Output the (x, y) coordinate of the center of the cell containing the given text.  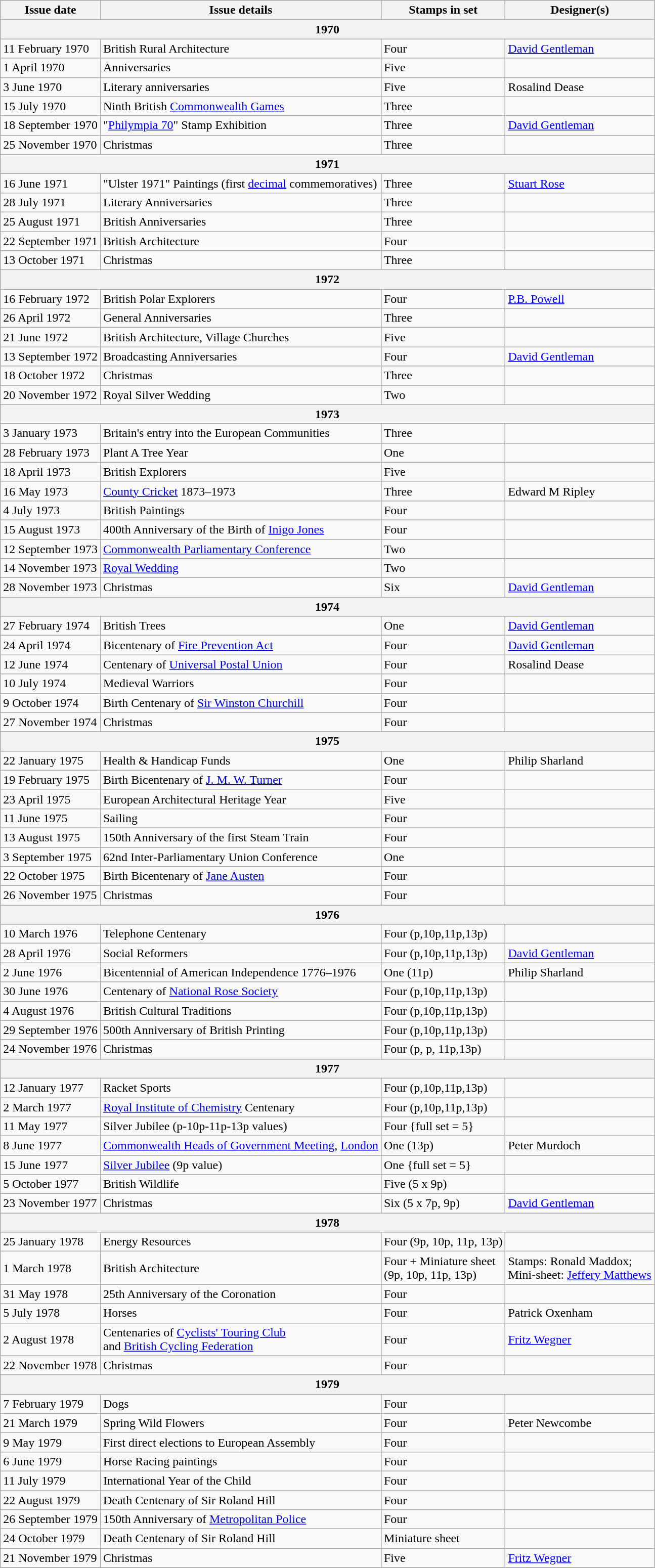
Patrick Oxenham (580, 1313)
10 March 1976 (51, 934)
24 October 1979 (51, 1539)
Silver Jubilee (9p value) (241, 1164)
27 November 1974 (51, 722)
23 April 1975 (51, 799)
One {full set = 5} (443, 1164)
Britain's entry into the European Communities (241, 433)
British Paintings (241, 510)
11 February 1970 (51, 49)
1979 (328, 1384)
18 October 1972 (51, 376)
24 November 1976 (51, 1049)
3 June 1970 (51, 87)
1973 (328, 414)
3 September 1975 (51, 857)
British Architecture, Village Churches (241, 337)
British Rural Architecture (241, 49)
11 July 1979 (51, 1481)
12 June 1974 (51, 664)
21 June 1972 (51, 337)
Royal Silver Wedding (241, 395)
1975 (328, 741)
Stuart Rose (580, 183)
Horse Racing paintings (241, 1461)
Broadcasting Anniversaries (241, 356)
4 July 1973 (51, 510)
13 August 1975 (51, 837)
11 June 1975 (51, 818)
3 January 1973 (51, 433)
5 October 1977 (51, 1184)
9 October 1974 (51, 703)
1977 (328, 1068)
Issue date (51, 10)
16 February 1972 (51, 299)
International Year of the Child (241, 1481)
Royal Institute of Chemistry Centenary (241, 1107)
Centenary of Universal Postal Union (241, 664)
1 March 1978 (51, 1268)
Centenaries of Cyclists' Touring Cluband British Cycling Federation (241, 1339)
2 March 1977 (51, 1107)
Six (443, 588)
"Ulster 1971" Paintings (first decimal commemoratives) (241, 183)
26 November 1975 (51, 895)
Health & Handicap Funds (241, 760)
22 October 1975 (51, 876)
26 April 1972 (51, 318)
500th Anniversary of British Printing (241, 1030)
Medieval Warriors (241, 684)
1972 (328, 280)
Plant A Tree Year (241, 453)
Horses (241, 1313)
Miniature sheet (443, 1539)
12 September 1973 (51, 549)
P.B. Powell (580, 299)
22 January 1975 (51, 760)
Birth Bicentenary of Jane Austen (241, 876)
30 June 1976 (51, 992)
10 July 1974 (51, 684)
Commonwealth Parliamentary Conference (241, 549)
2 August 1978 (51, 1339)
Designer(s) (580, 10)
25 January 1978 (51, 1242)
15 August 1973 (51, 529)
26 September 1979 (51, 1519)
Four (p, p, 11p,13p) (443, 1049)
Energy Resources (241, 1242)
400th Anniversary of the Birth of Inigo Jones (241, 529)
31 May 1978 (51, 1294)
One (11p) (443, 972)
British Polar Explorers (241, 299)
14 November 1973 (51, 568)
27 February 1974 (51, 626)
28 July 1971 (51, 202)
1971 (328, 164)
Sailing (241, 818)
13 September 1972 (51, 356)
Six (5 x 7p, 9p) (443, 1203)
Birth Bicentenary of J. M. W. Turner (241, 780)
21 March 1979 (51, 1423)
Five (5 x 9p) (443, 1184)
Spring Wild Flowers (241, 1423)
Literary Anniversaries (241, 202)
Literary anniversaries (241, 87)
County Cricket 1873–1973 (241, 491)
1976 (328, 915)
First direct elections to European Assembly (241, 1442)
"Philympia 70" Stamp Exhibition (241, 125)
British Cultural Traditions (241, 1011)
18 April 1973 (51, 472)
Stamps: Ronald Maddox;Mini-sheet: Jeffery Matthews (580, 1268)
Four + Miniature sheet(9p, 10p, 11p, 13p) (443, 1268)
24 April 1974 (51, 645)
1970 (328, 29)
British Explorers (241, 472)
18 September 1970 (51, 125)
Bicentenary of Fire Prevention Act (241, 645)
Telephone Centenary (241, 934)
2 June 1976 (51, 972)
Racket Sports (241, 1088)
Peter Murdoch (580, 1145)
62nd Inter-Parliamentary Union Conference (241, 857)
150th Anniversary of the first Steam Train (241, 837)
Issue details (241, 10)
Silver Jubilee (p-10p-11p-13p values) (241, 1126)
9 May 1979 (51, 1442)
Dogs (241, 1404)
6 June 1979 (51, 1461)
25th Anniversary of the Coronation (241, 1294)
22 November 1978 (51, 1365)
Four (9p, 10p, 11p, 13p) (443, 1242)
European Architectural Heritage Year (241, 799)
One (13p) (443, 1145)
23 November 1977 (51, 1203)
4 August 1976 (51, 1011)
16 June 1971 (51, 183)
12 January 1977 (51, 1088)
Edward M Ripley (580, 491)
Bicentennial of American Independence 1776–1976 (241, 972)
Anniversaries (241, 68)
28 November 1973 (51, 588)
150th Anniversary of Metropolitan Police (241, 1519)
29 September 1976 (51, 1030)
Centenary of National Rose Society (241, 992)
General Anniversaries (241, 318)
28 February 1973 (51, 453)
20 November 1972 (51, 395)
Ninth British Commonwealth Games (241, 106)
28 April 1976 (51, 953)
15 June 1977 (51, 1164)
25 August 1971 (51, 221)
Birth Centenary of Sir Winston Churchill (241, 703)
25 November 1970 (51, 145)
22 September 1971 (51, 241)
8 June 1977 (51, 1145)
22 August 1979 (51, 1500)
5 July 1978 (51, 1313)
1978 (328, 1223)
15 July 1970 (51, 106)
1 April 1970 (51, 68)
Four {full set = 5} (443, 1126)
19 February 1975 (51, 780)
16 May 1973 (51, 491)
British Anniversaries (241, 221)
British Wildlife (241, 1184)
British Trees (241, 626)
7 February 1979 (51, 1404)
1974 (328, 607)
13 October 1971 (51, 260)
Stamps in set (443, 10)
Commonwealth Heads of Government Meeting, London (241, 1145)
Peter Newcombe (580, 1423)
Social Reformers (241, 953)
11 May 1977 (51, 1126)
Royal Wedding (241, 568)
21 November 1979 (51, 1558)
